Return the (x, y) coordinate for the center point of the cell that contains the specified text.  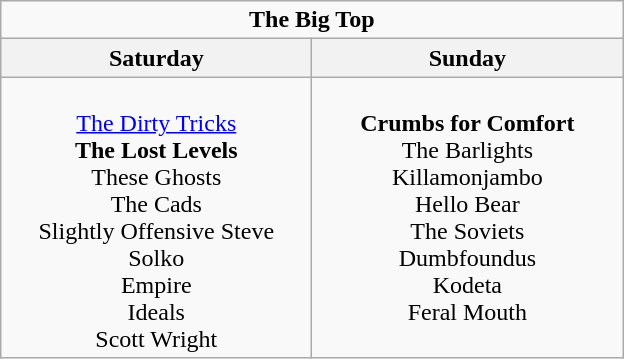
The Big Top (312, 20)
The Dirty TricksThe Lost Levels These Ghosts The Cads Slightly Offensive Steve Solko Empire Ideals Scott Wright (156, 218)
Crumbs for Comfort The Barlights Killamonjambo Hello Bear The Soviets Dumbfoundus Kodeta Feral Mouth (468, 218)
Saturday (156, 58)
Sunday (468, 58)
